Extract the [x, y] coordinate from the center of the cell holding the provided text.  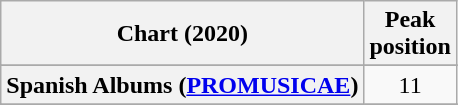
Peakposition [410, 34]
Chart (2020) [182, 34]
Spanish Albums (PROMUSICAE) [182, 85]
11 [410, 85]
